Search for the cell housing the specified text and yield its (X, Y) center coordinate. 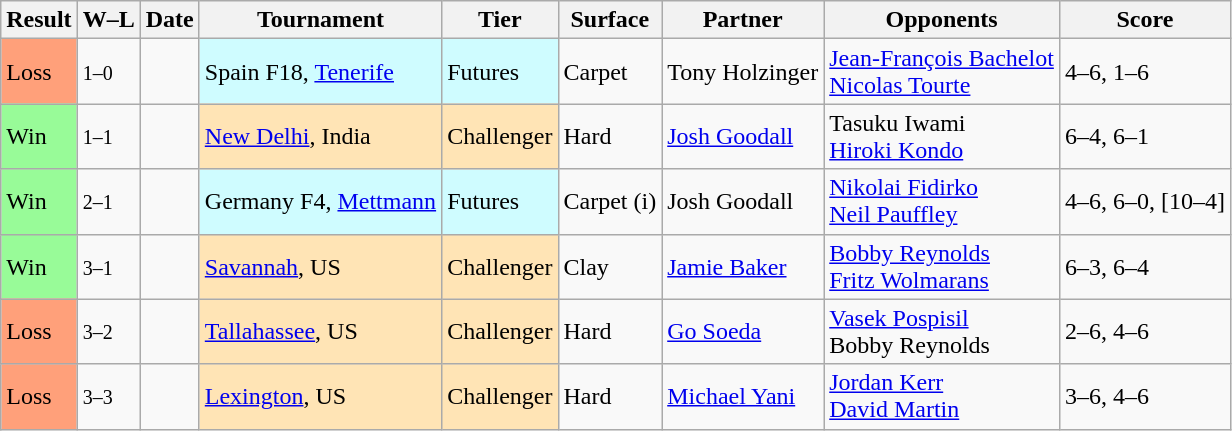
6–4, 6–1 (1144, 136)
Opponents (942, 20)
Bobby Reynolds Fritz Wolmarans (942, 266)
Carpet (i) (610, 202)
Tournament (320, 20)
6–3, 6–4 (1144, 266)
Tallahassee, US (320, 332)
4–6, 6–0, [10–4] (1144, 202)
Carpet (610, 72)
3–3 (108, 396)
Savannah, US (320, 266)
1–1 (108, 136)
Lexington, US (320, 396)
Partner (743, 20)
W–L (108, 20)
New Delhi, India (320, 136)
3–1 (108, 266)
Michael Yani (743, 396)
4–6, 1–6 (1144, 72)
Score (1144, 20)
Jordan Kerr David Martin (942, 396)
Jamie Baker (743, 266)
Surface (610, 20)
Tony Holzinger (743, 72)
2–6, 4–6 (1144, 332)
3–2 (108, 332)
Spain F18, Tenerife (320, 72)
Germany F4, Mettmann (320, 202)
3–6, 4–6 (1144, 396)
Jean-François Bachelot Nicolas Tourte (942, 72)
Tasuku Iwami Hiroki Kondo (942, 136)
Tier (500, 20)
Result (39, 20)
Clay (610, 266)
Date (170, 20)
2–1 (108, 202)
1–0 (108, 72)
Vasek Pospisil Bobby Reynolds (942, 332)
Nikolai Fidirko Neil Pauffley (942, 202)
Go Soeda (743, 332)
